Return (X, Y) of the center of cell containing provided text 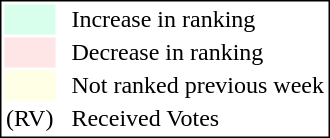
Decrease in ranking (198, 53)
Not ranked previous week (198, 85)
Received Votes (198, 119)
Increase in ranking (198, 19)
(RV) (29, 119)
